Return the [X, Y] coordinate for the center point of the cell that contains the specified text.  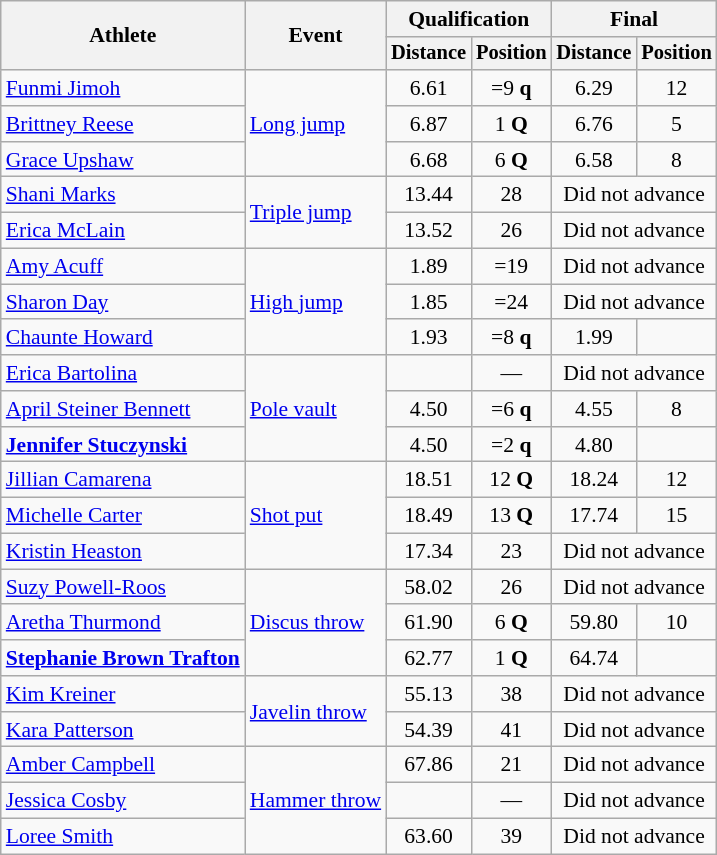
1.85 [428, 302]
18.51 [428, 480]
Grace Upshaw [123, 160]
Javelin throw [316, 712]
Kristin Heaston [123, 552]
54.39 [428, 730]
Hammer throw [316, 800]
Brittney Reese [123, 124]
Jessica Cosby [123, 801]
1.89 [428, 267]
18.49 [428, 516]
Long jump [316, 124]
=8 q [511, 338]
62.77 [428, 658]
Loree Smith [123, 837]
17.34 [428, 552]
58.02 [428, 587]
6.58 [594, 160]
28 [511, 195]
Pole vault [316, 408]
17.74 [594, 516]
1.93 [428, 338]
6.61 [428, 88]
Stephanie Brown Trafton [123, 658]
41 [511, 730]
38 [511, 694]
Triple jump [316, 212]
64.74 [594, 658]
Chaunte Howard [123, 338]
April Steiner Bennett [123, 409]
Suzy Powell-Roos [123, 587]
Shani Marks [123, 195]
=24 [511, 302]
13.44 [428, 195]
Jennifer Stuczynski [123, 445]
39 [511, 837]
61.90 [428, 623]
Amy Acuff [123, 267]
18.24 [594, 480]
Amber Campbell [123, 765]
Funmi Jimoh [123, 88]
=6 q [511, 409]
23 [511, 552]
1.99 [594, 338]
Shot put [316, 516]
4.55 [594, 409]
Final [634, 19]
4.80 [594, 445]
63.60 [428, 837]
67.86 [428, 765]
13.52 [428, 231]
=9 q [511, 88]
Athlete [123, 36]
Erica Bartolina [123, 373]
Sharon Day [123, 302]
6.29 [594, 88]
Qualification [468, 19]
15 [676, 516]
12 Q [511, 480]
Michelle Carter [123, 516]
6.68 [428, 160]
59.80 [594, 623]
=2 q [511, 445]
6.76 [594, 124]
Discus throw [316, 622]
13 Q [511, 516]
Erica McLain [123, 231]
Event [316, 36]
High jump [316, 302]
5 [676, 124]
10 [676, 623]
Jillian Camarena [123, 480]
Aretha Thurmond [123, 623]
=19 [511, 267]
21 [511, 765]
Kim Kreiner [123, 694]
6.87 [428, 124]
Kara Patterson [123, 730]
55.13 [428, 694]
